Scan for the cell matching the given text and deliver its (x, y) coordinate at center. 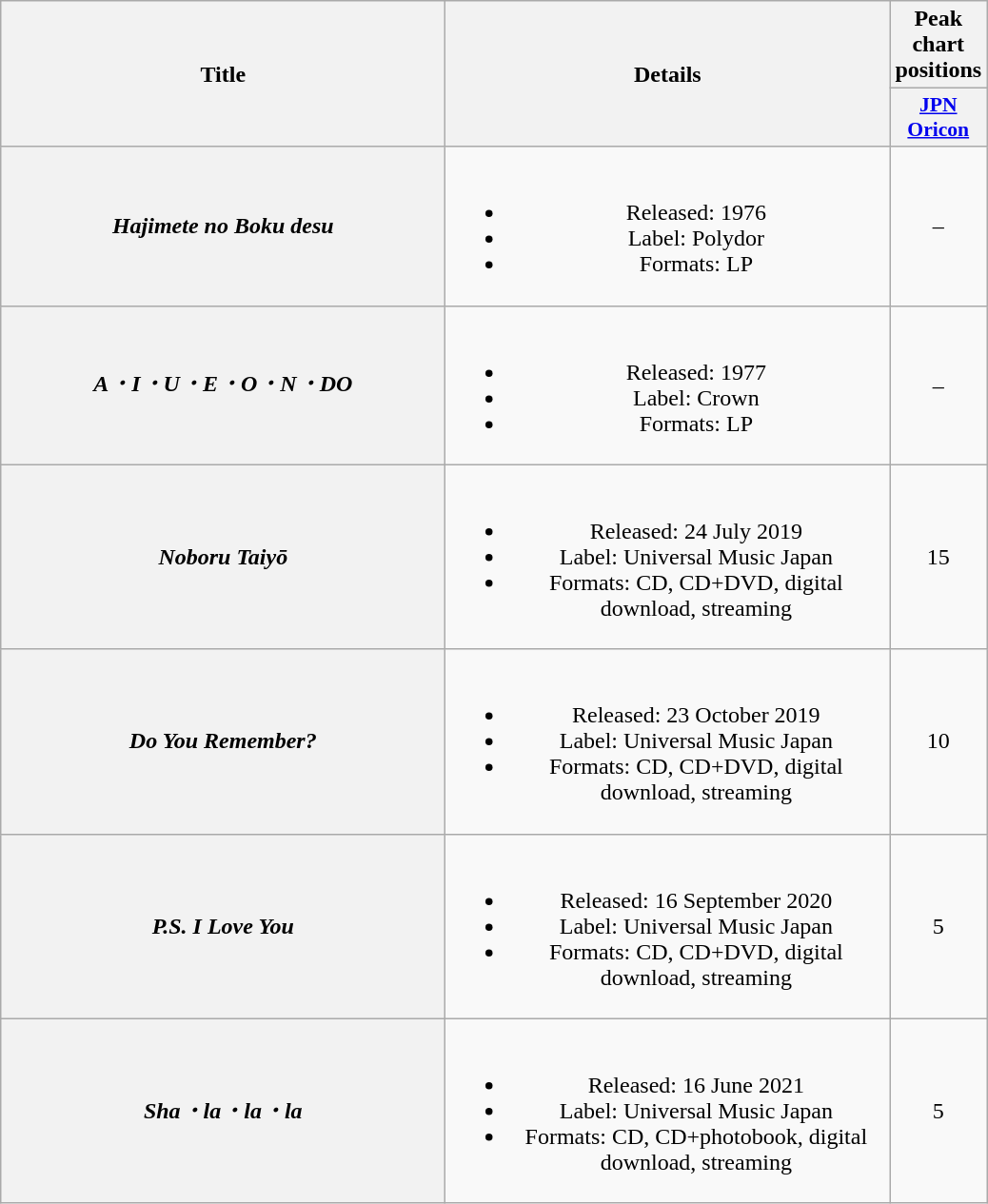
JPNOricon (939, 118)
10 (939, 741)
P.S. I Love You (223, 926)
Released: 24 July 2019Label: Universal Music JapanFormats: CD, CD+DVD, digital download, streaming (668, 557)
Do You Remember? (223, 741)
Noboru Taiyō (223, 557)
Hajimete no Boku desu (223, 227)
15 (939, 557)
Title (223, 74)
Released: 16 June 2021Label: Universal Music JapanFormats: CD, CD+photobook, digital download, streaming (668, 1111)
Peakchartpositions (939, 45)
Released: 23 October 2019Label: Universal Music JapanFormats: CD, CD+DVD, digital download, streaming (668, 741)
Sha・la・la・la (223, 1111)
Released: 1977Label: CrownFormats: LP (668, 385)
Details (668, 74)
Released: 16 September 2020Label: Universal Music JapanFormats: CD, CD+DVD, digital download, streaming (668, 926)
Released: 1976Label: PolydorFormats: LP (668, 227)
A・I・U・E・O・N・DO (223, 385)
